Return the [x, y] coordinate for the center point of the cell that contains the specified text.  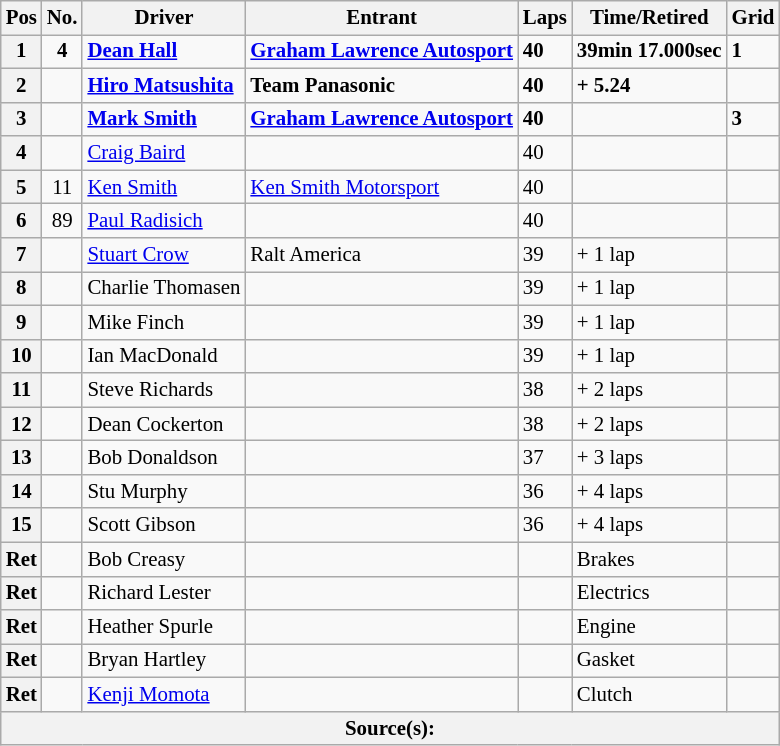
Charlie Thomasen [164, 288]
Ian MacDonald [164, 356]
Entrant [382, 18]
Kenji Momota [164, 695]
9 [22, 322]
Paul Radisich [164, 221]
Clutch [650, 695]
Engine [650, 627]
+ 3 laps [650, 458]
Gasket [650, 661]
6 [22, 221]
Dean Cockerton [164, 424]
Dean Hall [164, 51]
89 [62, 221]
Stuart Crow [164, 255]
Stu Murphy [164, 491]
Richard Lester [164, 593]
Driver [164, 18]
Scott Gibson [164, 525]
Mike Finch [164, 322]
15 [22, 525]
13 [22, 458]
Craig Baird [164, 153]
Laps [545, 18]
Team Panasonic [382, 85]
Ken Smith Motorsport [382, 187]
Steve Richards [164, 390]
Ken Smith [164, 187]
12 [22, 424]
37 [545, 458]
Ralt America [382, 255]
Mark Smith [164, 119]
Electrics [650, 593]
Bryan Hartley [164, 661]
Source(s): [390, 728]
Grid [754, 18]
5 [22, 187]
Heather Spurle [164, 627]
2 [22, 85]
10 [22, 356]
14 [22, 491]
No. [62, 18]
Bob Donaldson [164, 458]
7 [22, 255]
Bob Creasy [164, 559]
Brakes [650, 559]
39min 17.000sec [650, 51]
+ 5.24 [650, 85]
Time/Retired [650, 18]
8 [22, 288]
Hiro Matsushita [164, 85]
Pos [22, 18]
